Locate the cell with the specified text and output its (x, y) center coordinate. 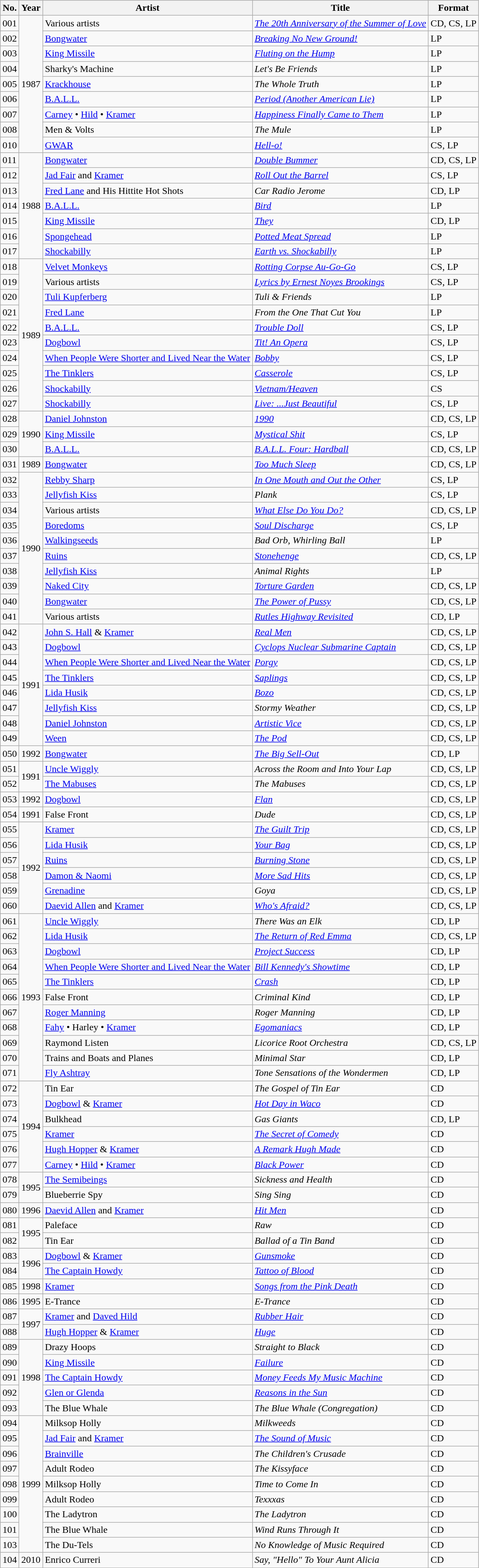
The Blue Whale (Congregation) (340, 1408)
045 (10, 678)
2010 (31, 1560)
094 (10, 1423)
Ballad of a Tin Band (340, 1241)
037 (10, 556)
090 (10, 1362)
081 (10, 1225)
Rebby Sharp (148, 480)
031 (10, 465)
Paleface (148, 1225)
1994 (31, 1126)
Too Much Sleep (340, 465)
Tattoo of Blood (340, 1271)
Velvet Monkeys (148, 267)
072 (10, 1088)
Artist (148, 8)
Trains and Boats and Planes (148, 1058)
Black Power (340, 1165)
051 (10, 769)
049 (10, 738)
Sing Sing (340, 1195)
Raymond Listen (148, 1043)
Happiness Finally Came to Them (340, 114)
016 (10, 236)
Damon & Naomi (148, 875)
Tuli Kupferberg (148, 297)
Fahy • Harley • Kramer (148, 1027)
013 (10, 191)
099 (10, 1499)
Fluting on the Hump (340, 54)
024 (10, 358)
057 (10, 860)
042 (10, 632)
B.A.L.L. Four: Hardball (340, 449)
Reasons in the Sun (340, 1392)
047 (10, 708)
Title (340, 8)
The Guilt Trip (340, 830)
The Du-Tels (148, 1545)
Tit! An Opera (340, 343)
085 (10, 1286)
The Kissyface (340, 1469)
Plank (340, 495)
Across the Room and Into Your Lap (340, 769)
067 (10, 1012)
073 (10, 1103)
095 (10, 1438)
017 (10, 251)
015 (10, 221)
Texxxas (340, 1499)
061 (10, 921)
008 (10, 130)
064 (10, 967)
082 (10, 1241)
Enrico Curreri (148, 1560)
066 (10, 997)
Boredoms (148, 525)
092 (10, 1392)
Fred Lane (148, 312)
Who's Afraid? (340, 906)
The Gospel of Tin Ear (340, 1088)
1999 (31, 1484)
Time to Come In (340, 1484)
Sickness and Health (340, 1180)
Mystical Shit (340, 434)
Huge (340, 1332)
063 (10, 952)
014 (10, 206)
021 (10, 312)
011 (10, 160)
Crash (340, 982)
Egomaniacs (340, 1027)
086 (10, 1301)
052 (10, 784)
Glen or Glenda (148, 1392)
The Sound of Music (340, 1438)
046 (10, 693)
078 (10, 1180)
083 (10, 1256)
089 (10, 1347)
Trouble Doll (340, 327)
075 (10, 1134)
Dude (340, 814)
027 (10, 403)
Failure (340, 1362)
091 (10, 1377)
Hot Day in Waco (340, 1103)
004 (10, 69)
056 (10, 845)
Flan (340, 799)
Milkweeds (340, 1423)
CS (453, 388)
020 (10, 297)
055 (10, 830)
No. (10, 8)
023 (10, 343)
065 (10, 982)
1987 (31, 84)
029 (10, 434)
Soul Discharge (340, 525)
John S. Hall & Kramer (148, 632)
The Power of Pussy (340, 601)
Saplings (340, 678)
Wind Runs Through It (340, 1530)
Fred Lane and His Hittite Hot Shots (148, 191)
007 (10, 114)
035 (10, 525)
A Remark Hugh Made (340, 1149)
Bozo (340, 693)
Car Radio Jerome (340, 191)
074 (10, 1119)
Straight to Black (340, 1347)
080 (10, 1210)
068 (10, 1027)
053 (10, 799)
Songs from the Pink Death (340, 1286)
039 (10, 586)
Rutles Highway Revisited (340, 616)
048 (10, 723)
GWAR (148, 145)
Double Bummer (340, 160)
030 (10, 449)
Year (31, 8)
Animal Rights (340, 571)
079 (10, 1195)
Blueberrie Spy (148, 1195)
Minimal Star (340, 1058)
Tone Sensations of the Wondermen (340, 1073)
025 (10, 373)
034 (10, 510)
Kramer and Daved Hild (148, 1317)
Rubber Hair (340, 1317)
The Semibeings (148, 1180)
103 (10, 1545)
077 (10, 1165)
Raw (340, 1225)
Krackhouse (148, 84)
Porgy (340, 662)
093 (10, 1408)
Potted Meat Spread (340, 236)
What Else Do You Do? (340, 510)
The Return of Red Emma (340, 936)
Artistic Vice (340, 723)
022 (10, 327)
1997 (31, 1324)
070 (10, 1058)
018 (10, 267)
The Secret of Comedy (340, 1134)
Roll Out the Barrel (340, 175)
Walkingseeds (148, 541)
Let's Be Friends (340, 69)
040 (10, 601)
Money Feeds My Music Machine (340, 1377)
The Mule (340, 130)
044 (10, 662)
001 (10, 23)
058 (10, 875)
Hit Men (340, 1210)
Naked City (148, 586)
The Children's Crusade (340, 1454)
084 (10, 1271)
026 (10, 388)
1993 (31, 997)
Real Men (340, 632)
Vietnam/Heaven (340, 388)
More Sad Hits (340, 875)
Gas Giants (340, 1119)
There Was an Elk (340, 921)
In One Mouth and Out the Other (340, 480)
Say, "Hello" To Your Aunt Alicia (340, 1560)
The Pod (340, 738)
Sharky's Machine (148, 69)
No Knowledge of Music Required (340, 1545)
Torture Garden (340, 586)
032 (10, 480)
050 (10, 754)
059 (10, 890)
1988 (31, 205)
Project Success (340, 952)
Casserole (340, 373)
101 (10, 1530)
Bobby (340, 358)
Drazy Hoops (148, 1347)
Bill Kennedy's Showtime (340, 967)
Rotting Corpse Au-Go-Go (340, 267)
104 (10, 1560)
Fly Ashtray (148, 1073)
Earth vs. Shockabilly (340, 251)
Tuli & Friends (340, 297)
Criminal Kind (340, 997)
088 (10, 1332)
036 (10, 541)
Format (453, 8)
012 (10, 175)
062 (10, 936)
Licorice Root Orchestra (340, 1043)
Lyrics by Ernest Noyes Brookings (340, 282)
The 20th Anniversary of the Summer of Love (340, 23)
002 (10, 38)
Ween (148, 738)
They (340, 221)
Hell-o! (340, 145)
100 (10, 1514)
From the One That Cut You (340, 312)
Stormy Weather (340, 708)
019 (10, 282)
Spongehead (148, 236)
043 (10, 647)
Cyclops Nuclear Submarine Captain (340, 647)
Period (Another American Lie) (340, 99)
010 (10, 145)
Goya (340, 890)
Bad Orb, Whirling Ball (340, 541)
087 (10, 1317)
096 (10, 1454)
071 (10, 1073)
Brainville (148, 1454)
060 (10, 906)
Breaking No New Ground! (340, 38)
005 (10, 84)
028 (10, 419)
Gunsmoke (340, 1256)
069 (10, 1043)
Men & Volts (148, 130)
The Whole Truth (340, 84)
041 (10, 616)
Burning Stone (340, 860)
006 (10, 99)
033 (10, 495)
Grenadine (148, 890)
054 (10, 814)
Your Bag (340, 845)
003 (10, 54)
097 (10, 1469)
The Big Sell-Out (340, 754)
076 (10, 1149)
098 (10, 1484)
Live: ...Just Beautiful (340, 403)
Bulkhead (148, 1119)
Bird (340, 206)
038 (10, 571)
Stonehenge (340, 556)
